Output the (X, Y) coordinate of the center of the cell containing the given text.  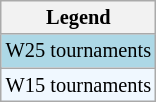
W25 tournaments (78, 51)
W15 tournaments (78, 85)
Legend (78, 17)
